Search for the cell housing the specified text and yield its [X, Y] center coordinate. 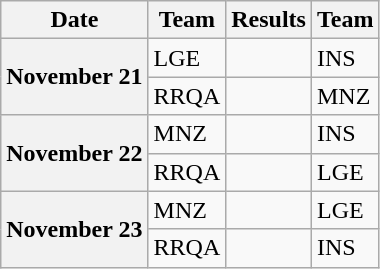
Date [74, 20]
November 23 [74, 229]
November 21 [74, 77]
November 22 [74, 153]
Results [269, 20]
